Capture the cell that displays the provided text and extract its (X, Y) central coordinate. 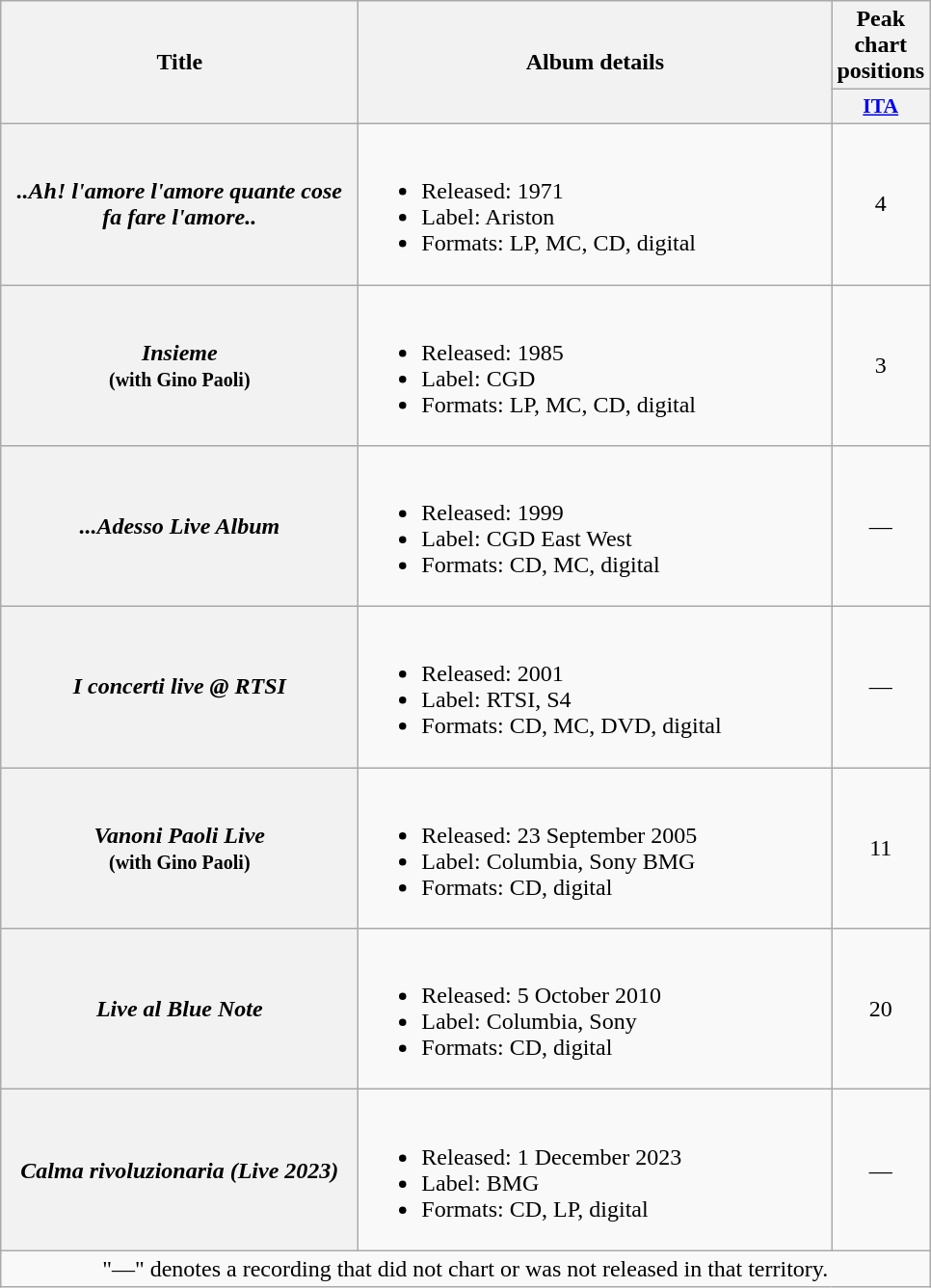
4 (881, 204)
Live al Blue Note (179, 1010)
Calma rivoluzionaria (Live 2023) (179, 1170)
ITA (881, 107)
Title (179, 63)
"—" denotes a recording that did not chart or was not released in that territory. (465, 1269)
Released: 1971Label: AristonFormats: LP, MC, CD, digital (596, 204)
Insieme (with Gino Paoli) (179, 366)
...Adesso Live Album (179, 526)
Released: 1985Label: CGDFormats: LP, MC, CD, digital (596, 366)
20 (881, 1010)
Released: 23 September 2005Label: Columbia, Sony BMGFormats: CD, digital (596, 848)
Album details (596, 63)
Released: 1999Label: CGD East WestFormats: CD, MC, digital (596, 526)
Released: 5 October 2010Label: Columbia, SonyFormats: CD, digital (596, 1010)
Released: 2001Label: RTSI, S4Formats: CD, MC, DVD, digital (596, 688)
11 (881, 848)
Vanoni Paoli Live (with Gino Paoli) (179, 848)
..Ah! l'amore l'amore quante cose fa fare l'amore.. (179, 204)
Peak chart positions (881, 45)
Released: 1 December 2023Label: BMGFormats: CD, LP, digital (596, 1170)
I concerti live @ RTSI (179, 688)
3 (881, 366)
